Scan for the cell matching the given text and deliver its (x, y) coordinate at center. 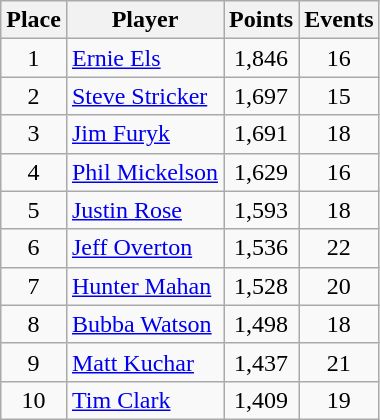
6 (34, 248)
7 (34, 286)
1,528 (262, 286)
1,437 (262, 362)
9 (34, 362)
Jeff Overton (144, 248)
10 (34, 400)
Phil Mickelson (144, 172)
1,691 (262, 134)
Player (144, 20)
2 (34, 96)
19 (339, 400)
21 (339, 362)
1 (34, 58)
5 (34, 210)
Matt Kuchar (144, 362)
1,536 (262, 248)
Steve Stricker (144, 96)
Points (262, 20)
1,498 (262, 324)
4 (34, 172)
Tim Clark (144, 400)
Place (34, 20)
Jim Furyk (144, 134)
Events (339, 20)
3 (34, 134)
Bubba Watson (144, 324)
8 (34, 324)
1,629 (262, 172)
20 (339, 286)
Hunter Mahan (144, 286)
15 (339, 96)
1,593 (262, 210)
Ernie Els (144, 58)
1,697 (262, 96)
1,409 (262, 400)
22 (339, 248)
Justin Rose (144, 210)
1,846 (262, 58)
